Scan for the cell matching the given text and deliver its [x, y] coordinate at center. 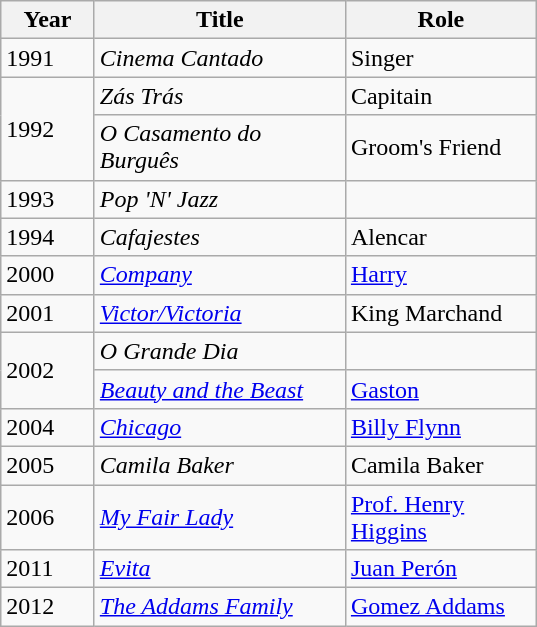
Alencar [440, 237]
Gomez Addams [440, 607]
O Casamento do Burguês [220, 148]
Groom's Friend [440, 148]
2006 [48, 516]
Role [440, 20]
Cinema Cantado [220, 58]
2001 [48, 313]
Capitain [440, 96]
Year [48, 20]
2004 [48, 427]
2011 [48, 569]
1991 [48, 58]
Gaston [440, 389]
Cafajestes [220, 237]
1994 [48, 237]
2012 [48, 607]
1993 [48, 199]
1992 [48, 128]
2005 [48, 465]
Pop 'N' Jazz [220, 199]
2002 [48, 370]
The Addams Family [220, 607]
King Marchand [440, 313]
My Fair Lady [220, 516]
Company [220, 275]
Billy Flynn [440, 427]
Zás Trás [220, 96]
O Grande Dia [220, 351]
2000 [48, 275]
Evita [220, 569]
Victor/Victoria [220, 313]
Prof. Henry Higgins [440, 516]
Harry [440, 275]
Chicago [220, 427]
Title [220, 20]
Beauty and the Beast [220, 389]
Singer [440, 58]
Juan Perón [440, 569]
